Search for the cell housing the specified text and yield its [x, y] center coordinate. 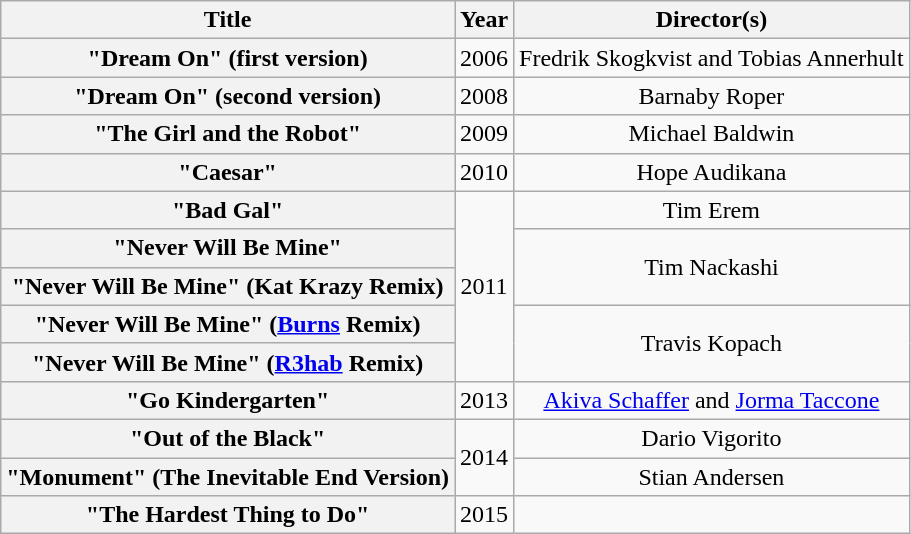
Michael Baldwin [712, 134]
2009 [484, 134]
"Monument" (The Inevitable End Version) [228, 477]
"Bad Gal" [228, 210]
2015 [484, 515]
Akiva Schaffer and Jorma Taccone [712, 400]
2008 [484, 96]
Barnaby Roper [712, 96]
Tim Erem [712, 210]
"Dream On" (second version) [228, 96]
"Never Will Be Mine" (Kat Krazy Remix) [228, 286]
Dario Vigorito [712, 438]
"The Girl and the Robot" [228, 134]
2011 [484, 286]
Tim Nackashi [712, 267]
Travis Kopach [712, 343]
"The Hardest Thing to Do" [228, 515]
2006 [484, 58]
Year [484, 20]
"Out of the Black" [228, 438]
"Dream On" (first version) [228, 58]
Title [228, 20]
"Never Will Be Mine" [228, 248]
2013 [484, 400]
"Never Will Be Mine" (R3hab Remix) [228, 362]
2010 [484, 172]
Stian Andersen [712, 477]
2014 [484, 457]
Fredrik Skogkvist and Tobias Annerhult [712, 58]
"Never Will Be Mine" (Burns Remix) [228, 324]
"Caesar" [228, 172]
Director(s) [712, 20]
Hope Audikana [712, 172]
"Go Kindergarten" [228, 400]
